Identify which cell holds the provided text, then report its [x, y] central coordinate. 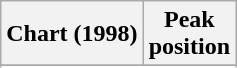
Chart (1998) [72, 34]
Peakposition [189, 34]
